Find where the given text appears and provide that cell's center as [X, Y] coordinate. 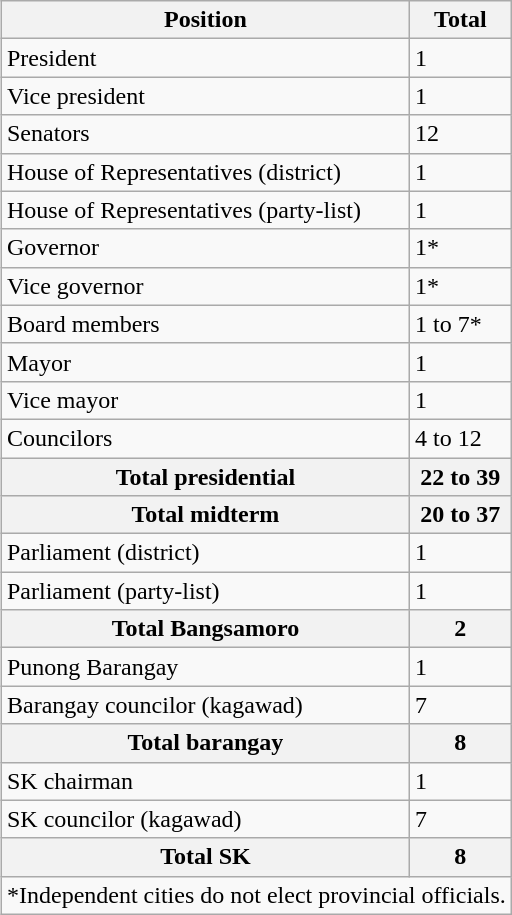
Total barangay [205, 743]
Vice governor [205, 286]
4 to 12 [460, 438]
Mayor [205, 362]
President [205, 58]
Barangay councilor (kagawad) [205, 705]
1 to 7* [460, 324]
Governor [205, 248]
Vice president [205, 96]
Position [205, 20]
SK councilor (kagawad) [205, 819]
20 to 37 [460, 515]
Total Bangsamoro [205, 629]
Total midterm [205, 515]
Punong Barangay [205, 667]
*Independent cities do not elect provincial officials. [256, 895]
Councilors [205, 438]
SK chairman [205, 781]
Parliament (district) [205, 553]
Senators [205, 134]
House of Representatives (district) [205, 172]
Total presidential [205, 477]
Vice mayor [205, 400]
House of Representatives (party-list) [205, 210]
Total [460, 20]
22 to 39 [460, 477]
12 [460, 134]
Parliament (party-list) [205, 591]
2 [460, 629]
Total SK [205, 857]
Board members [205, 324]
